Determine the (x, y) coordinate at the center of the cell enclosing the given text.  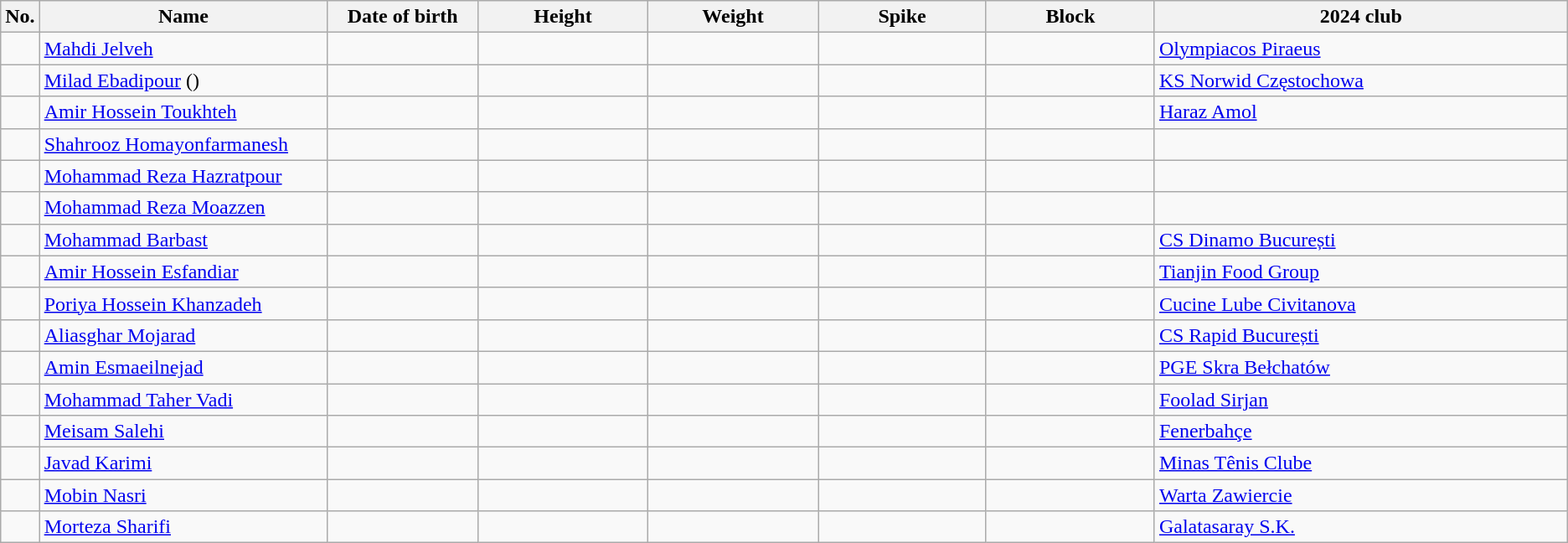
Olympiacos Piraeus (1360, 49)
Minas Tênis Clube (1360, 463)
Mahdi Jelveh (183, 49)
Mohammad Taher Vadi (183, 400)
Morteza Sharifi (183, 527)
Name (183, 17)
Amir Hossein Esfandiar (183, 271)
Aliasghar Mojarad (183, 335)
CS Rapid București (1360, 335)
Height (563, 17)
Poriya Hossein Khanzadeh (183, 303)
Fenerbahçe (1360, 432)
2024 club (1360, 17)
Galatasaray S.K. (1360, 527)
CS Dinamo București (1360, 240)
No. (20, 17)
PGE Skra Bełchatów (1360, 367)
Milad Ebadipour () (183, 80)
Javad Karimi (183, 463)
Warta Zawiercie (1360, 495)
Block (1070, 17)
Mohammad Reza Hazratpour (183, 176)
KS Norwid Częstochowa (1360, 80)
Mobin Nasri (183, 495)
Tianjin Food Group (1360, 271)
Cucine Lube Civitanova (1360, 303)
Shahrooz Homayonfarmanesh (183, 144)
Amir Hossein Toukhteh (183, 112)
Weight (732, 17)
Spike (903, 17)
Haraz Amol (1360, 112)
Date of birth (403, 17)
Mohammad Reza Moazzen (183, 208)
Meisam Salehi (183, 432)
Amin Esmaeilnejad (183, 367)
Foolad Sirjan (1360, 400)
Mohammad Barbast (183, 240)
